Identify which cell holds the provided text, then report its [X, Y] central coordinate. 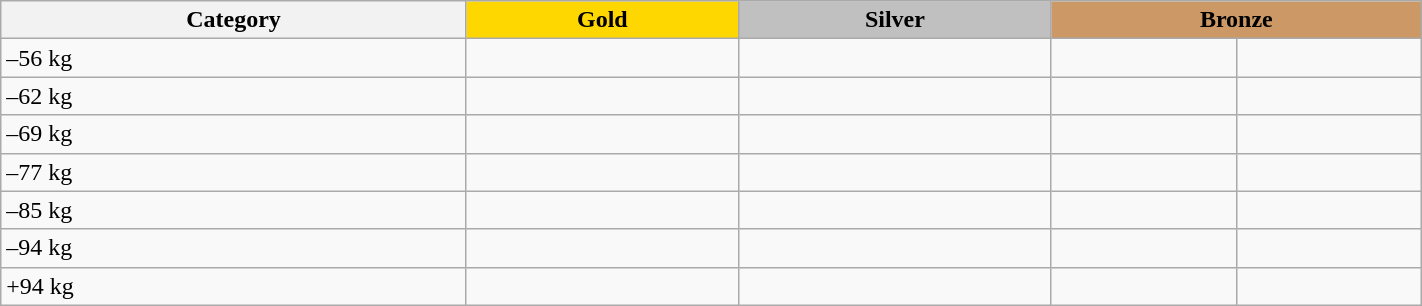
Bronze [1236, 20]
Category [234, 20]
–85 kg [234, 210]
–77 kg [234, 172]
Gold [602, 20]
+94 kg [234, 286]
–94 kg [234, 248]
–69 kg [234, 134]
Silver [894, 20]
–56 kg [234, 58]
–62 kg [234, 96]
